Provide the (x, y) coordinate of the cell's center where the given text is located.  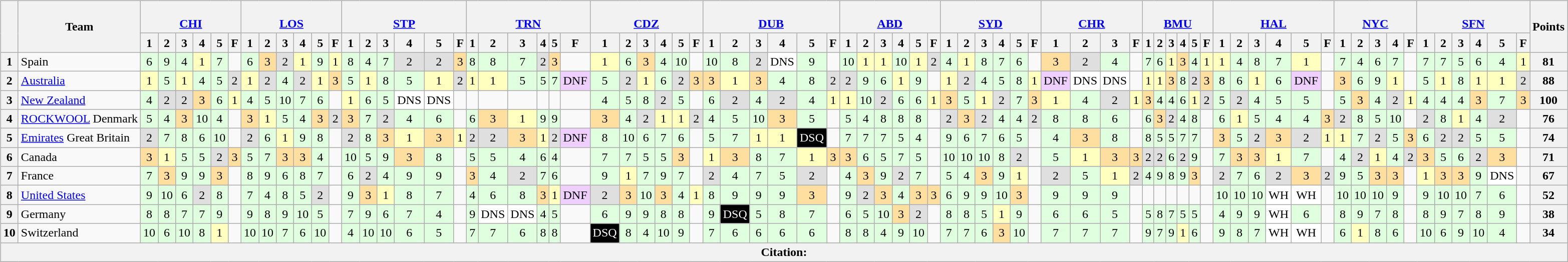
CHR (1092, 17)
100 (1548, 99)
BMU (1178, 17)
Citation: (784, 252)
CHI (190, 17)
Team (79, 26)
CDZ (646, 17)
DUB (771, 17)
88 (1548, 80)
Emirates Great Britain (79, 138)
France (79, 176)
Spain (79, 61)
52 (1548, 195)
67 (1548, 176)
SFN (1473, 17)
Canada (79, 157)
34 (1548, 233)
ABD (889, 17)
81 (1548, 61)
New Zealand (79, 99)
Points (1548, 26)
Switzerland (79, 233)
STP (405, 17)
LOS (291, 17)
ROCKWOOL Denmark (79, 119)
71 (1548, 157)
76 (1548, 119)
SYD (991, 17)
NYC (1375, 17)
TRN (528, 17)
Australia (79, 80)
74 (1548, 138)
Germany (79, 214)
38 (1548, 214)
HAL (1273, 17)
United States (79, 195)
